Identify which cell holds the provided text, then report its (X, Y) central coordinate. 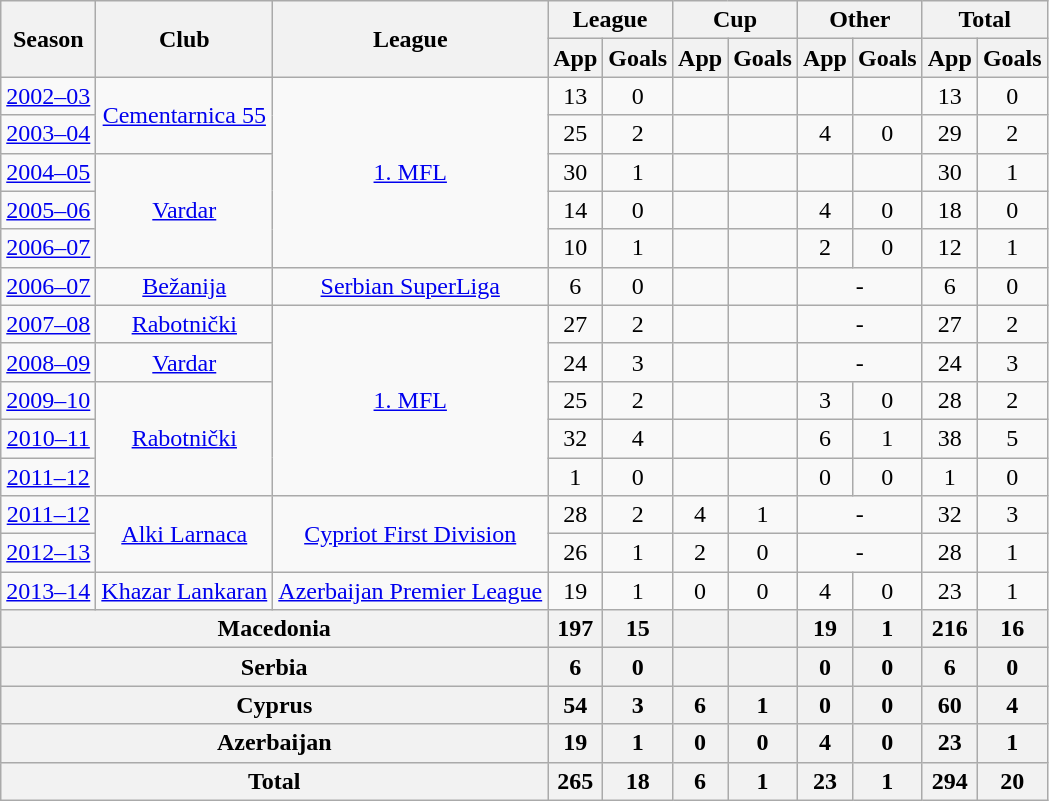
29 (950, 134)
2004–05 (48, 172)
2012–13 (48, 553)
Azerbaijan Premier League (410, 591)
Serbia (274, 667)
2008–09 (48, 362)
216 (950, 629)
14 (576, 210)
12 (950, 248)
2005–06 (48, 210)
10 (576, 248)
54 (576, 705)
265 (576, 781)
2010–11 (48, 438)
Cementarnica 55 (184, 115)
Cyprus (274, 705)
2003–04 (48, 134)
20 (1012, 781)
2013–14 (48, 591)
Other (860, 20)
2009–10 (48, 400)
16 (1012, 629)
2002–03 (48, 96)
15 (638, 629)
Season (48, 39)
Cypriot First Division (410, 534)
38 (950, 438)
Cup (736, 20)
Club (184, 39)
294 (950, 781)
Khazar Lankaran (184, 591)
Serbian SuperLiga (410, 286)
Alki Larnaca (184, 534)
2007–08 (48, 324)
5 (1012, 438)
26 (576, 553)
Azerbaijan (274, 743)
197 (576, 629)
Bežanija (184, 286)
60 (950, 705)
Macedonia (274, 629)
